Identify which cell holds the provided text, then report its [X, Y] central coordinate. 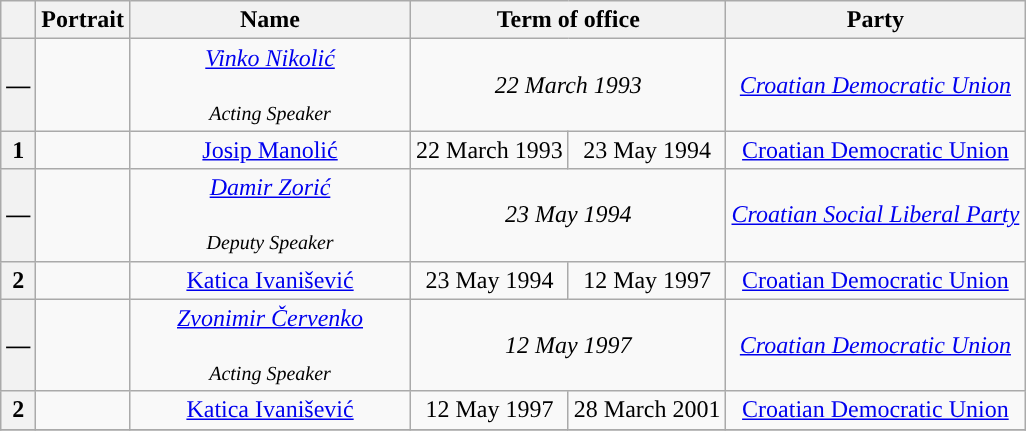
28 March 2001 [647, 410]
Vinko NikolićActing Speaker [270, 85]
1 [18, 150]
Josip Manolić [270, 150]
Name [270, 20]
Damir Zorić Deputy Speaker [270, 215]
Portrait [83, 20]
Zvonimir Červenko Acting Speaker [270, 345]
Party [876, 20]
Croatian Social Liberal Party [876, 215]
Term of office [568, 20]
